Detect which cell encompasses the target text, then output its [x, y] center coordinate. 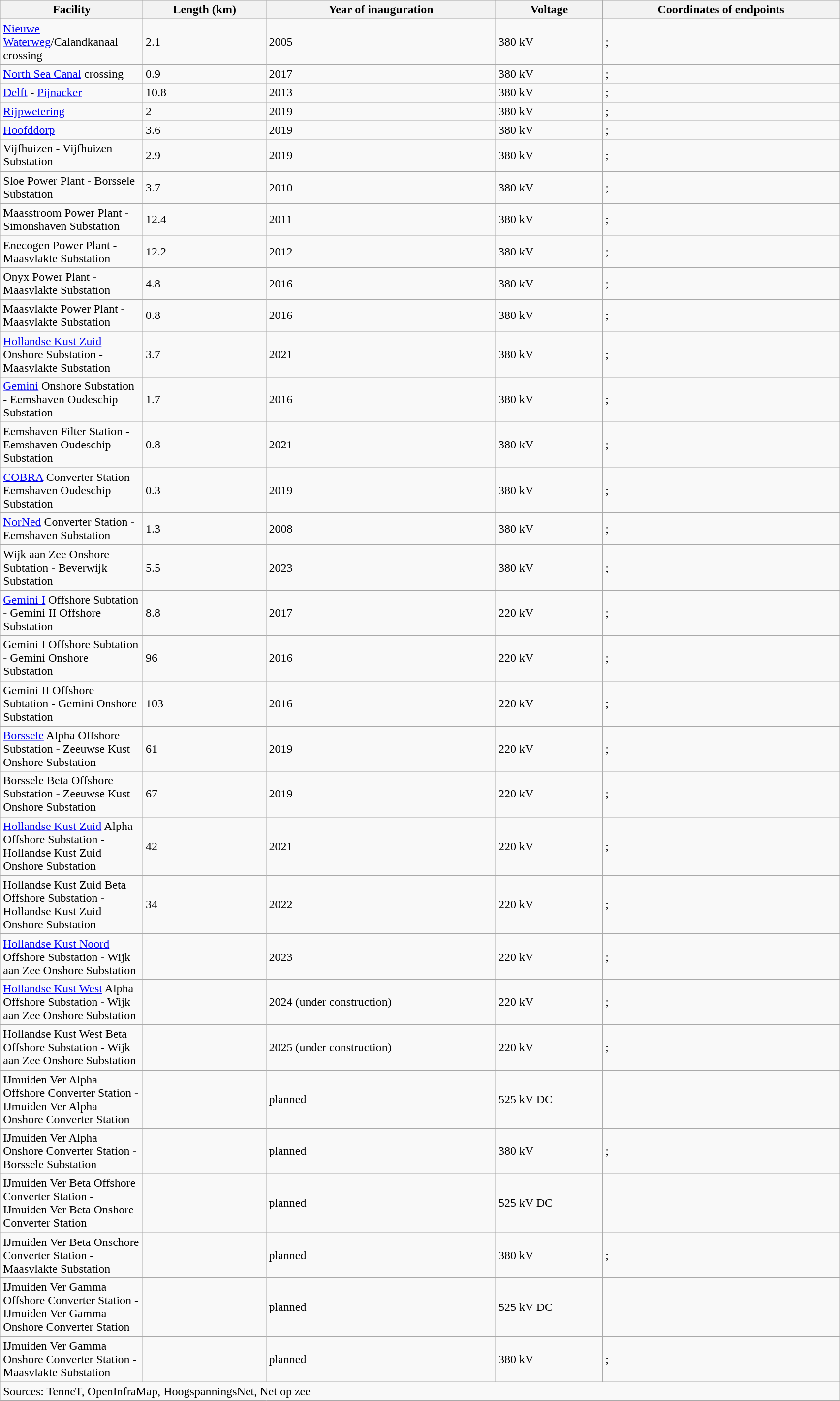
2012 [381, 251]
Facility [72, 10]
Wijk aan Zee Onshore Subtation - Beverwijk Substation [72, 568]
61 [205, 749]
Coordinates of endpoints [721, 10]
Hollandse Kust Zuid Beta Offshore Substation - Hollandse Kust Zuid Onshore Substation [72, 905]
12.4 [205, 220]
Nieuwe Waterweg/Calandkanaal crossing [72, 42]
42 [205, 846]
1.7 [205, 400]
IJmuiden Ver Beta Offshore Converter Station - IJmuiden Ver Beta Onshore Converter Station [72, 1203]
10.8 [205, 93]
IJmuiden Ver Alpha Onshore Converter Station - Borssele Substation [72, 1151]
Borssele Beta Offshore Substation - Zeeuwse Kust Onshore Substation [72, 794]
Vijfhuizen - Vijfhuizen Substation [72, 156]
IJmuiden Ver Alpha Offshore Converter Station - IJmuiden Ver Alpha Onshore Converter Station [72, 1100]
Borssele Alpha Offshore Substation - Zeeuwse Kust Onshore Substation [72, 749]
Length (km) [205, 10]
1.3 [205, 529]
Maasvlakte Power Plant - Maasvlakte Substation [72, 315]
12.2 [205, 251]
0.9 [205, 74]
Delft - Pijnacker [72, 93]
Gemini II Offshore Subtation - Gemini Onshore Substation [72, 703]
3.6 [205, 130]
2025 (under construction) [381, 1047]
Hollandse Kust Noord Offshore Substation - Wijk aan Zee Onshore Substation [72, 956]
COBRA Converter Station - Eemshaven Oudeschip Substation [72, 490]
2013 [381, 93]
Rijpwetering [72, 111]
Gemini I Offshore Subtation - Gemini Onshore Substation [72, 658]
Voltage [549, 10]
4.8 [205, 284]
Gemini Onshore Substation - Eemshaven Oudeschip Substation [72, 400]
0.3 [205, 490]
Enecogen Power Plant - Maasvlakte Substation [72, 251]
Maasstroom Power Plant - Simonshaven Substation [72, 220]
Hollandse Kust Zuid Alpha Offshore Substation - Hollandse Kust Zuid Onshore Substation [72, 846]
103 [205, 703]
34 [205, 905]
IJmuiden Ver Gamma Offshore Converter Station - IJmuiden Ver Gamma Onshore Converter Station [72, 1307]
2011 [381, 220]
IJmuiden Ver Beta Onschore Converter Station - Maasvlakte Substation [72, 1255]
2010 [381, 187]
Hoofddorp [72, 130]
Hollandse Kust West Alpha Offshore Substation - Wijk aan Zee Onshore Substation [72, 1002]
2024 (under construction) [381, 1002]
Sloe Power Plant - Borssele Substation [72, 187]
Hollandse Kust West Beta Offshore Substation - Wijk aan Zee Onshore Substation [72, 1047]
NorNed Converter Station - Eemshaven Substation [72, 529]
Year of inauguration [381, 10]
2005 [381, 42]
Onyx Power Plant - Maasvlakte Substation [72, 284]
Gemini I Offshore Subtation - Gemini II Offshore Substation [72, 613]
Hollandse Kust Zuid Onshore Substation - Maasvlakte Substation [72, 354]
2 [205, 111]
8.8 [205, 613]
2022 [381, 905]
Sources: TenneT, OpenInfraMap, HoogspanningsNet, Net op zee [420, 1391]
North Sea Canal crossing [72, 74]
IJmuiden Ver Gamma Onshore Converter Station - Maasvlakte Substation [72, 1359]
2.1 [205, 42]
2008 [381, 529]
67 [205, 794]
5.5 [205, 568]
96 [205, 658]
Eemshaven Filter Station - Eemshaven Oudeschip Substation [72, 445]
2.9 [205, 156]
